Search for the cell housing the specified text and yield its (x, y) center coordinate. 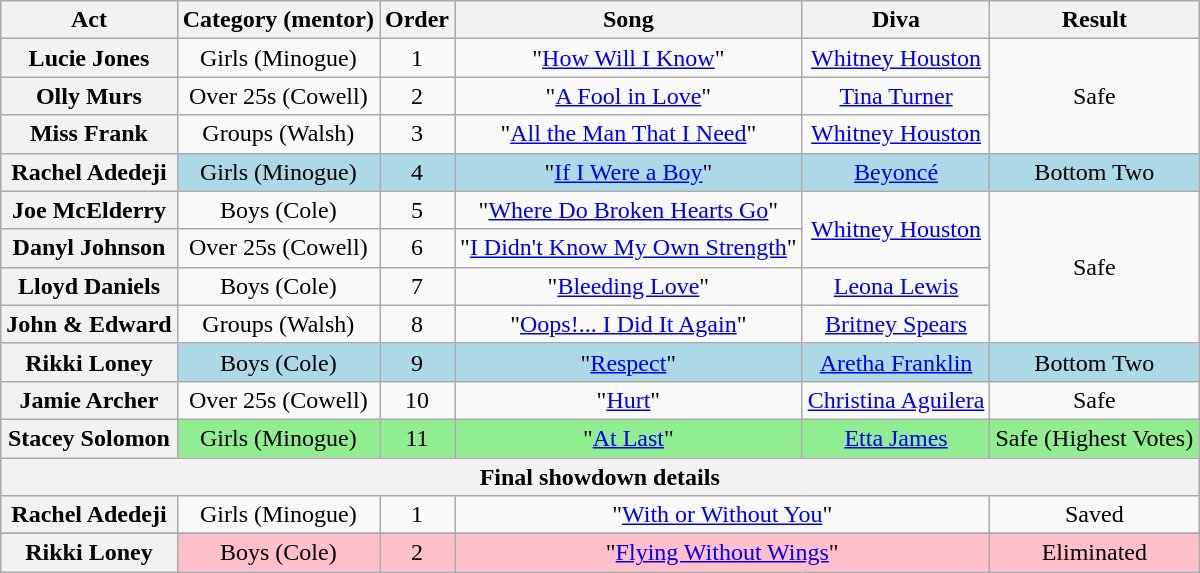
"I Didn't Know My Own Strength" (629, 248)
Lloyd Daniels (89, 286)
John & Edward (89, 324)
Safe (Highest Votes) (1094, 438)
Order (418, 20)
"Hurt" (629, 400)
Tina Turner (896, 96)
"Oops!... I Did It Again" (629, 324)
8 (418, 324)
Joe McElderry (89, 210)
Danyl Johnson (89, 248)
Etta James (896, 438)
Final showdown details (600, 477)
Category (mentor) (278, 20)
Song (629, 20)
Eliminated (1094, 553)
Beyoncé (896, 172)
"If I Were a Boy" (629, 172)
"All the Man That I Need" (629, 134)
Leona Lewis (896, 286)
Aretha Franklin (896, 362)
"Respect" (629, 362)
"With or Without You" (722, 515)
Lucie Jones (89, 58)
"At Last" (629, 438)
Act (89, 20)
Stacey Solomon (89, 438)
10 (418, 400)
"A Fool in Love" (629, 96)
6 (418, 248)
"Bleeding Love" (629, 286)
4 (418, 172)
9 (418, 362)
Britney Spears (896, 324)
Diva (896, 20)
Christina Aguilera (896, 400)
"Flying Without Wings" (722, 553)
7 (418, 286)
Jamie Archer (89, 400)
5 (418, 210)
"Where Do Broken Hearts Go" (629, 210)
Result (1094, 20)
"How Will I Know" (629, 58)
Olly Murs (89, 96)
Saved (1094, 515)
Miss Frank (89, 134)
3 (418, 134)
11 (418, 438)
